For the text-containing cell, return its midpoint in (X, Y) coordinate format. 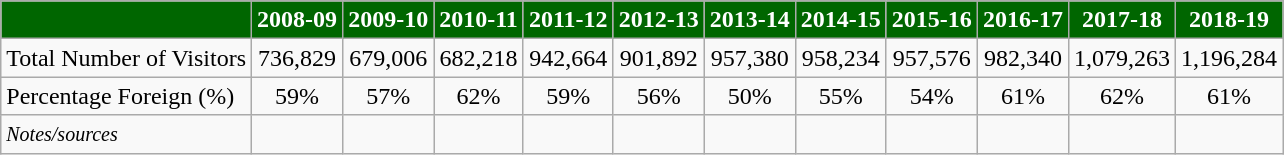
1,196,284 (1228, 58)
2011-12 (568, 20)
54% (932, 96)
2013-14 (750, 20)
679,006 (388, 58)
2016-17 (1022, 20)
957,380 (750, 58)
2012-13 (658, 20)
982,340 (1022, 58)
1,079,263 (1122, 58)
942,664 (568, 58)
2014-15 (840, 20)
Notes/sources (126, 134)
55% (840, 96)
2015-16 (932, 20)
901,892 (658, 58)
50% (750, 96)
2010-11 (479, 20)
56% (658, 96)
Total Number of Visitors (126, 58)
682,218 (479, 58)
2018-19 (1228, 20)
958,234 (840, 58)
2009-10 (388, 20)
2008-09 (298, 20)
736,829 (298, 58)
957,576 (932, 58)
2017-18 (1122, 20)
57% (388, 96)
Percentage Foreign (%) (126, 96)
